Locate the cell with the specified text and output its [X, Y] center coordinate. 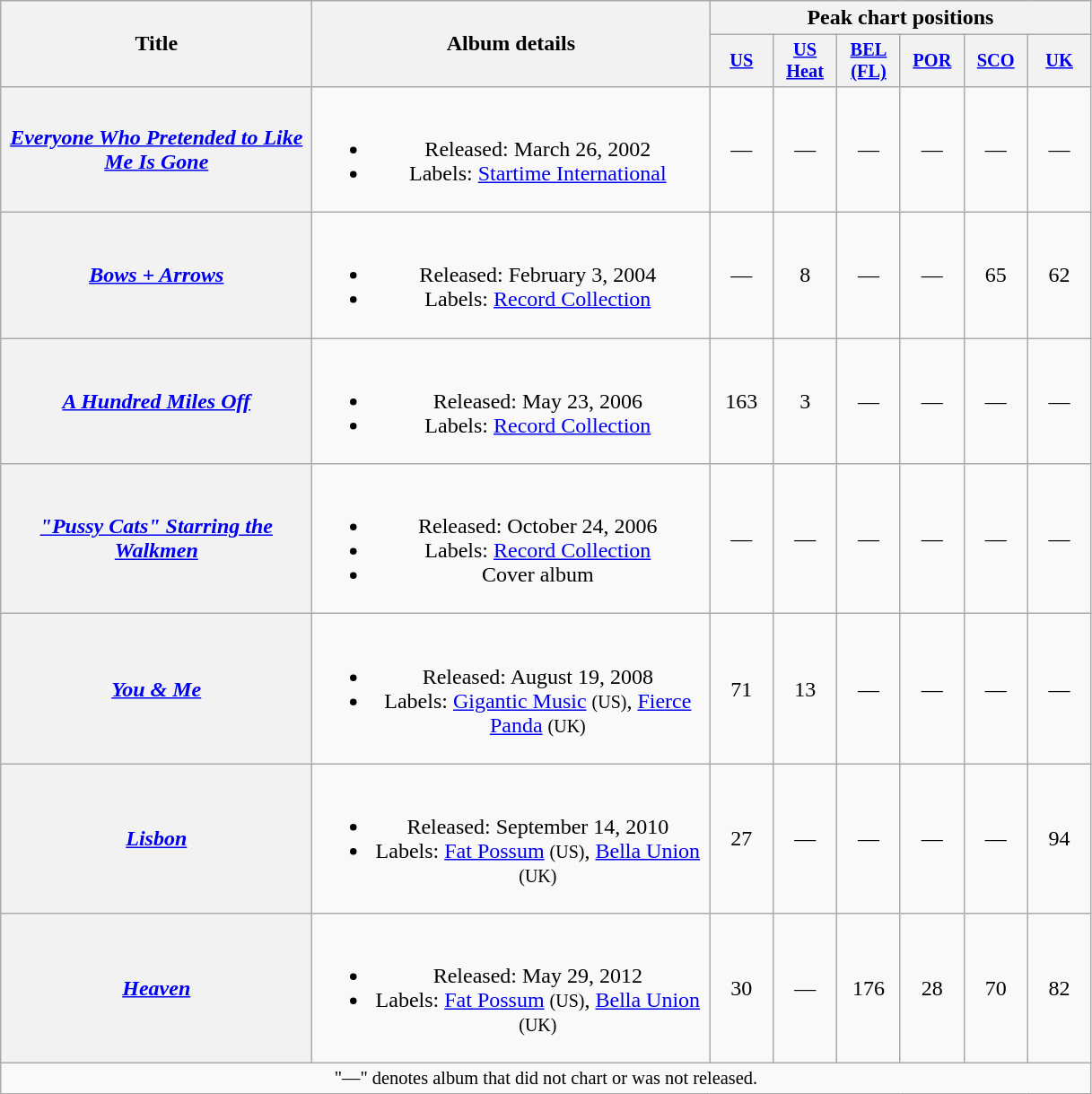
POR [931, 61]
71 [741, 689]
Released: October 24, 2006Labels: Record CollectionCover album [511, 538]
Everyone Who Pretended to Like Me Is Gone [156, 149]
Peak chart positions [901, 18]
A Hundred Miles Off [156, 401]
62 [1059, 276]
65 [996, 276]
Album details [511, 44]
Bows + Arrows [156, 276]
You & Me [156, 689]
"Pussy Cats" Starring the Walkmen [156, 538]
13 [806, 689]
USHeat [806, 61]
"—" denotes album that did not chart or was not released. [546, 1079]
US [741, 61]
Released: February 3, 2004Labels: Record Collection [511, 276]
82 [1059, 989]
176 [869, 989]
27 [741, 838]
163 [741, 401]
Lisbon [156, 838]
Released: May 23, 2006Labels: Record Collection [511, 401]
BEL(FL) [869, 61]
Released: September 14, 2010Labels: Fat Possum (US), Bella Union (UK) [511, 838]
SCO [996, 61]
28 [931, 989]
Released: August 19, 2008Labels: Gigantic Music (US), Fierce Panda (UK) [511, 689]
3 [806, 401]
30 [741, 989]
Released: March 26, 2002Labels: Startime International [511, 149]
Heaven [156, 989]
UK [1059, 61]
Released: May 29, 2012Labels: Fat Possum (US), Bella Union (UK) [511, 989]
94 [1059, 838]
70 [996, 989]
Title [156, 44]
8 [806, 276]
